Provide the [x, y] coordinate of the cell's center where the given text is located.  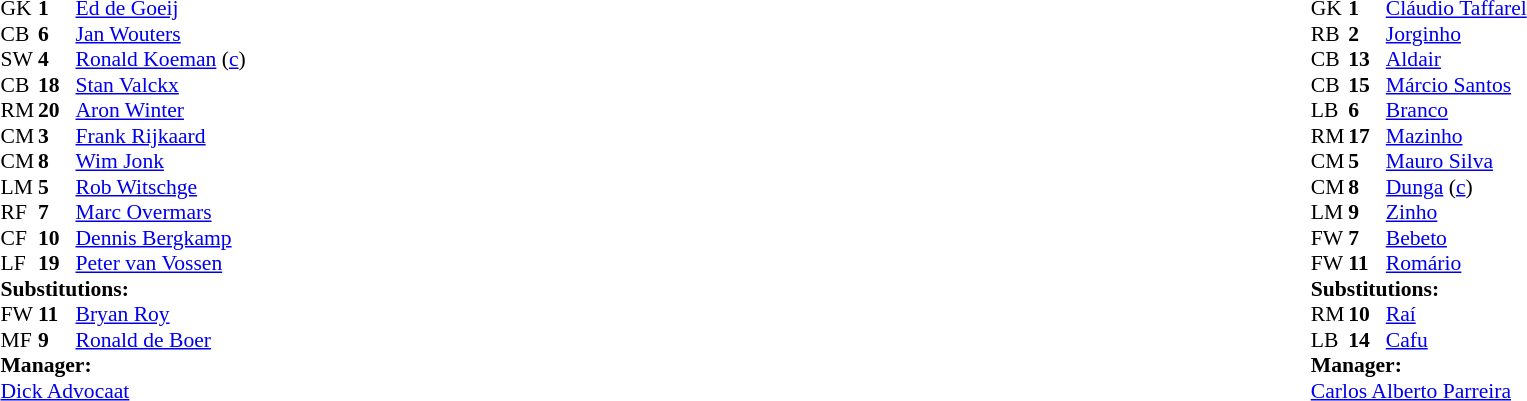
20 [57, 111]
Aldair [1456, 59]
RB [1330, 34]
Ronald Koeman (c) [161, 59]
Marc Overmars [161, 213]
MF [19, 340]
Jan Wouters [161, 34]
Branco [1456, 111]
17 [1367, 136]
Frank Rijkaard [161, 136]
13 [1367, 59]
19 [57, 263]
Romário [1456, 263]
Raí [1456, 315]
Jorginho [1456, 34]
Bebeto [1456, 238]
LF [19, 263]
Stan Valckx [161, 85]
Márcio Santos [1456, 85]
Mauro Silva [1456, 161]
Dunga (c) [1456, 187]
Bryan Roy [161, 315]
4 [57, 59]
Wim Jonk [161, 161]
Cafu [1456, 340]
Aron Winter [161, 111]
Ronald de Boer [161, 340]
Dennis Bergkamp [161, 238]
SW [19, 59]
2 [1367, 34]
Rob Witschge [161, 187]
Peter van Vossen [161, 263]
CF [19, 238]
14 [1367, 340]
Mazinho [1456, 136]
RF [19, 213]
15 [1367, 85]
Zinho [1456, 213]
3 [57, 136]
18 [57, 85]
